Determine the [x, y] coordinate at the center of the cell enclosing the given text.  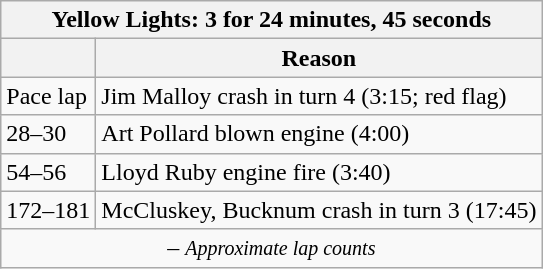
McCluskey, Bucknum crash in turn 3 (17:45) [319, 210]
Yellow Lights: 3 for 24 minutes, 45 seconds [272, 20]
Lloyd Ruby engine fire (3:40) [319, 172]
– Approximate lap counts [272, 248]
28–30 [48, 134]
Art Pollard blown engine (4:00) [319, 134]
Pace lap [48, 96]
172–181 [48, 210]
54–56 [48, 172]
Reason [319, 58]
Jim Malloy crash in turn 4 (3:15; red flag) [319, 96]
